Return (X, Y) of the center of cell containing provided text 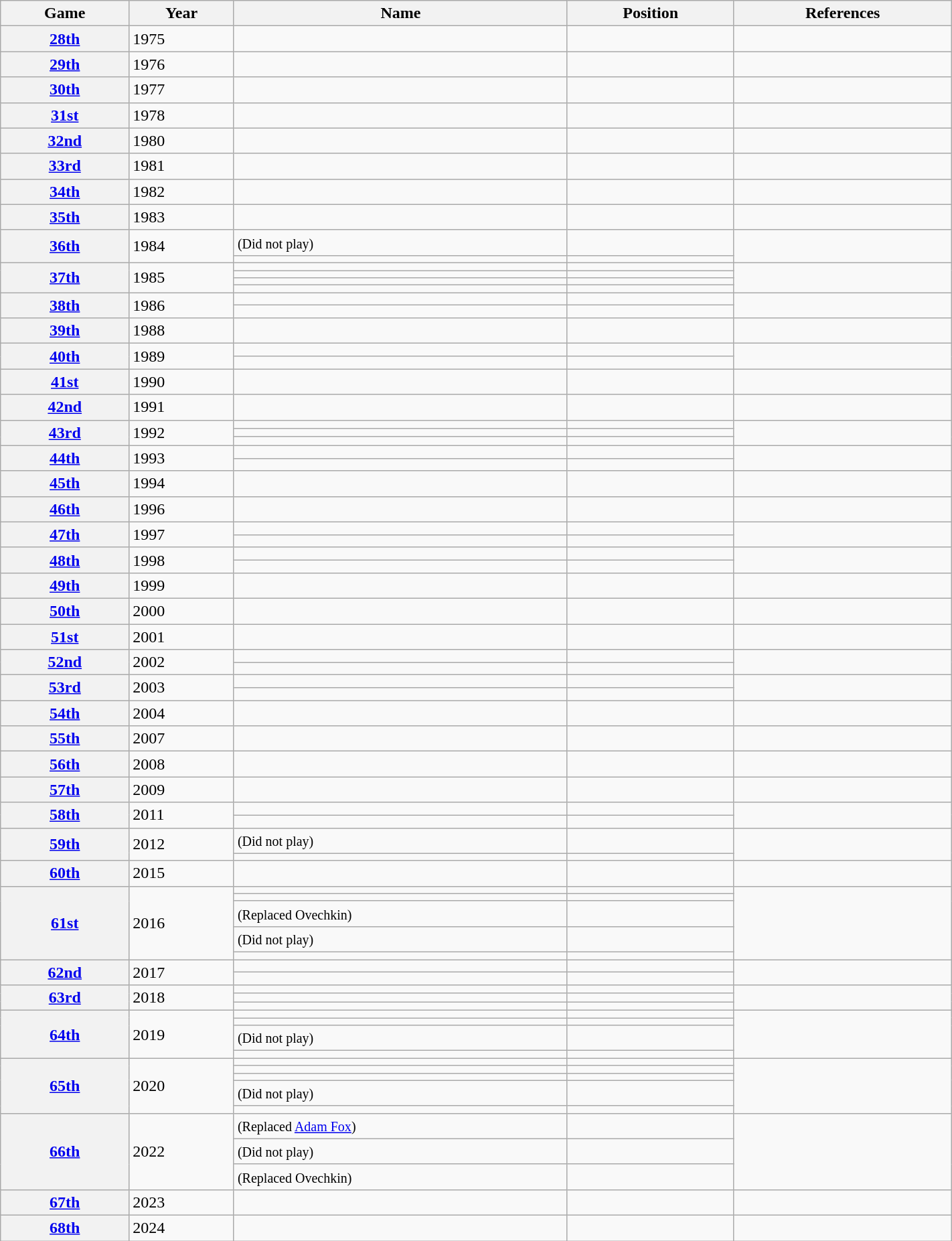
1976 (182, 64)
63rd (65, 998)
38th (65, 305)
62nd (65, 972)
39th (65, 331)
1985 (182, 277)
1994 (182, 484)
56th (65, 764)
1990 (182, 382)
References (842, 13)
28th (65, 39)
31st (65, 115)
37th (65, 277)
60th (65, 873)
49th (65, 585)
30th (65, 90)
67th (65, 1202)
2003 (182, 688)
2008 (182, 764)
1999 (182, 585)
1981 (182, 166)
53rd (65, 688)
58th (65, 815)
64th (65, 1034)
2002 (182, 662)
1996 (182, 509)
33rd (65, 166)
2016 (182, 923)
44th (65, 458)
42nd (65, 407)
2001 (182, 637)
1992 (182, 433)
35th (65, 217)
Year (182, 13)
59th (65, 844)
1982 (182, 192)
1983 (182, 217)
32nd (65, 141)
61st (65, 923)
51st (65, 637)
45th (65, 484)
2022 (182, 1151)
36th (65, 246)
68th (65, 1228)
2012 (182, 844)
29th (65, 64)
65th (65, 1086)
1989 (182, 356)
2004 (182, 713)
2018 (182, 998)
1977 (182, 90)
54th (65, 713)
2015 (182, 873)
43rd (65, 433)
2017 (182, 972)
2019 (182, 1034)
1998 (182, 560)
34th (65, 192)
2020 (182, 1086)
1991 (182, 407)
2009 (182, 790)
57th (65, 790)
55th (65, 739)
50th (65, 611)
Position (651, 13)
2000 (182, 611)
Game (65, 13)
1997 (182, 534)
1975 (182, 39)
41st (65, 382)
46th (65, 509)
(Replaced Adam Fox) (400, 1126)
1988 (182, 331)
2024 (182, 1228)
2007 (182, 739)
40th (65, 356)
1978 (182, 115)
1993 (182, 458)
1984 (182, 246)
1986 (182, 305)
2023 (182, 1202)
1980 (182, 141)
2011 (182, 815)
Name (400, 13)
48th (65, 560)
66th (65, 1151)
52nd (65, 662)
47th (65, 534)
